Capture the cell that displays the provided text and extract its [x, y] central coordinate. 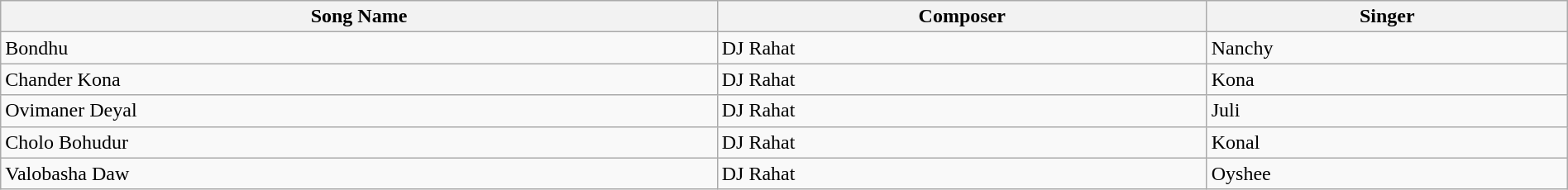
Song Name [359, 17]
Chander Kona [359, 79]
Ovimaner Deyal [359, 111]
Composer [962, 17]
Singer [1387, 17]
Bondhu [359, 48]
Juli [1387, 111]
Oyshee [1387, 173]
Konal [1387, 142]
Kona [1387, 79]
Nanchy [1387, 48]
Cholo Bohudur [359, 142]
Valobasha Daw [359, 173]
